Pinpoint the cell where the given text exists, returning its [X, Y] midpoint coordinate. 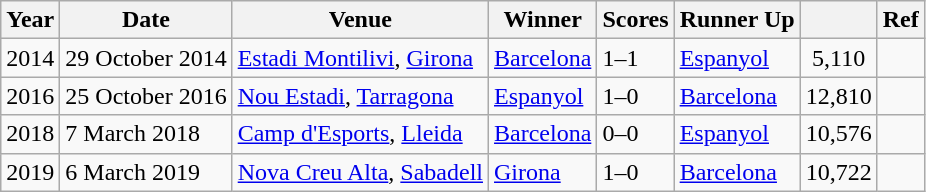
6 March 2019 [146, 172]
Estadi Montilivi, Girona [360, 58]
2019 [30, 172]
1–1 [636, 58]
Date [146, 20]
Year [30, 20]
2018 [30, 134]
Runner Up [737, 20]
5,110 [838, 58]
2016 [30, 96]
25 October 2016 [146, 96]
Nou Estadi, Tarragona [360, 96]
7 March 2018 [146, 134]
29 October 2014 [146, 58]
Scores [636, 20]
10,576 [838, 134]
Ref [900, 20]
Winner [543, 20]
Nova Creu Alta, Sabadell [360, 172]
Venue [360, 20]
0–0 [636, 134]
10,722 [838, 172]
12,810 [838, 96]
2014 [30, 58]
Camp d'Esports, Lleida [360, 134]
Girona [543, 172]
